Provide the [x, y] coordinate of the cell's center where the given text is located.  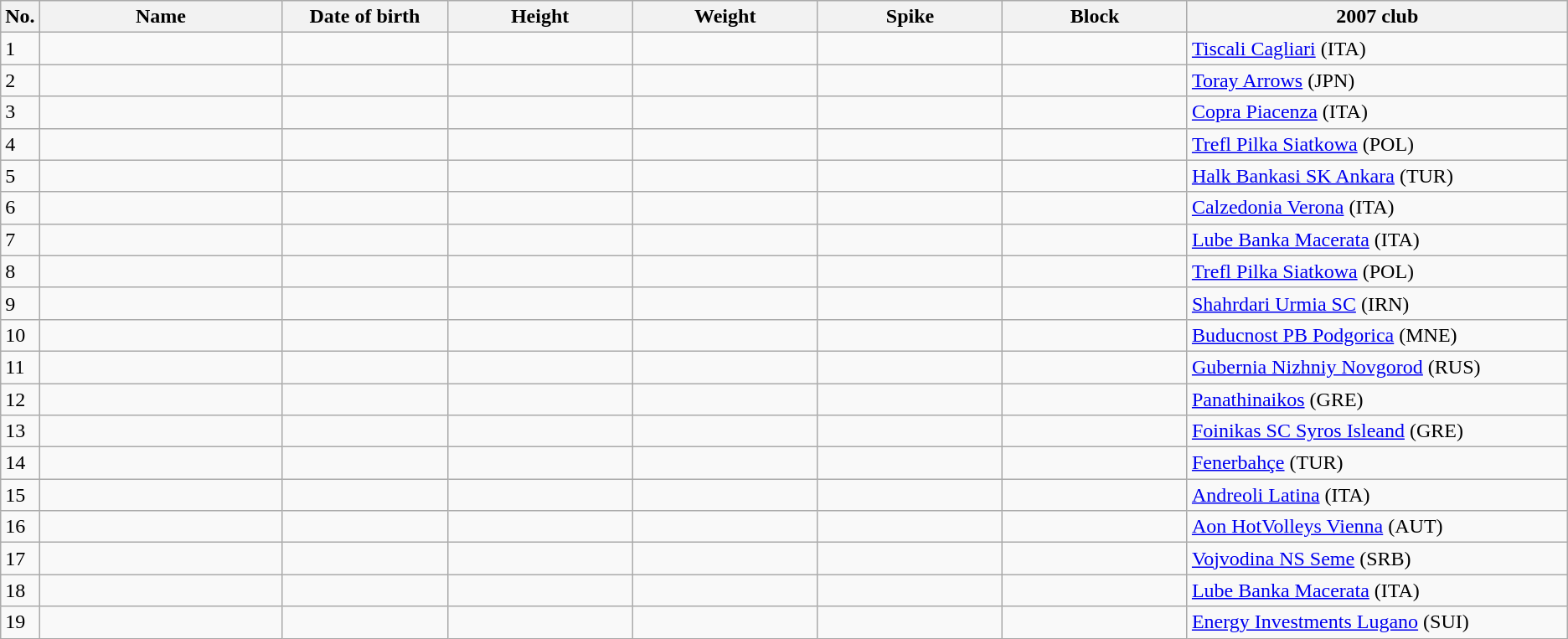
4 [20, 144]
12 [20, 399]
Halk Bankasi SK Ankara (TUR) [1377, 176]
14 [20, 463]
Vojvodina NS Seme (SRB) [1377, 559]
Weight [725, 17]
Panathinaikos (GRE) [1377, 399]
3 [20, 112]
18 [20, 590]
Shahrdari Urmia SC (IRN) [1377, 303]
7 [20, 240]
17 [20, 559]
Block [1096, 17]
Tiscali Cagliari (ITA) [1377, 49]
6 [20, 208]
8 [20, 271]
No. [20, 17]
Height [539, 17]
Toray Arrows (JPN) [1377, 80]
16 [20, 527]
19 [20, 622]
Gubernia Nizhniy Novgorod (RUS) [1377, 367]
Aon HotVolleys Vienna (AUT) [1377, 527]
Foinikas SC Syros Isleand (GRE) [1377, 431]
1 [20, 49]
2007 club [1377, 17]
Name [161, 17]
15 [20, 495]
Energy Investments Lugano (SUI) [1377, 622]
Calzedonia Verona (ITA) [1377, 208]
Fenerbahçe (TUR) [1377, 463]
5 [20, 176]
Buducnost PB Podgorica (MNE) [1377, 335]
Andreoli Latina (ITA) [1377, 495]
Spike [910, 17]
13 [20, 431]
10 [20, 335]
9 [20, 303]
Copra Piacenza (ITA) [1377, 112]
2 [20, 80]
Date of birth [365, 17]
11 [20, 367]
